Return the [X, Y] coordinate for the center point of the cell that contains the specified text.  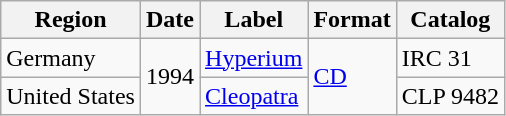
CLP 9482 [450, 96]
Germany [71, 58]
1994 [170, 77]
Catalog [450, 20]
CD [352, 77]
Date [170, 20]
Cleopatra [254, 96]
IRC 31 [450, 58]
Region [71, 20]
Hyperium [254, 58]
Format [352, 20]
Label [254, 20]
United States [71, 96]
